Output the [X, Y] coordinate of the center of the cell containing the given text.  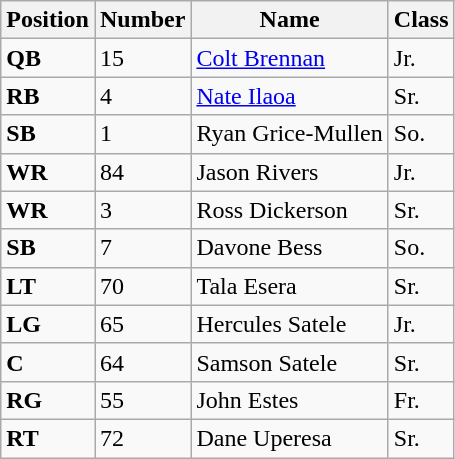
Samson Satele [290, 362]
72 [142, 438]
Colt Brennan [290, 58]
John Estes [290, 400]
Tala Esera [290, 286]
Name [290, 20]
Hercules Satele [290, 324]
LG [48, 324]
Nate Ilaoa [290, 96]
LT [48, 286]
Position [48, 20]
Davone Bess [290, 248]
1 [142, 134]
Class [421, 20]
RG [48, 400]
15 [142, 58]
Ross Dickerson [290, 210]
3 [142, 210]
55 [142, 400]
7 [142, 248]
Ryan Grice-Mullen [290, 134]
70 [142, 286]
RB [48, 96]
Jason Rivers [290, 172]
Fr. [421, 400]
65 [142, 324]
84 [142, 172]
Number [142, 20]
Dane Uperesa [290, 438]
C [48, 362]
QB [48, 58]
RT [48, 438]
4 [142, 96]
64 [142, 362]
